Pinpoint the cell where the given text exists, returning its (X, Y) midpoint coordinate. 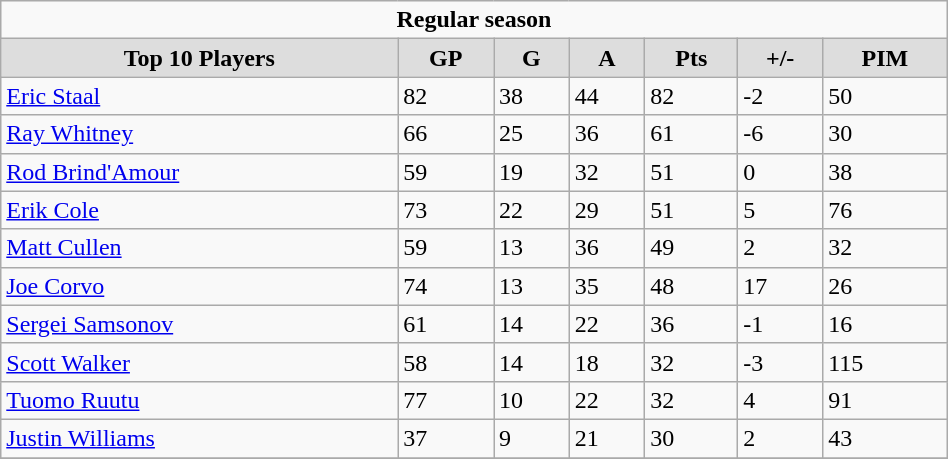
Rod Brind'Amour (200, 172)
25 (532, 134)
PIM (886, 58)
-6 (780, 134)
GP (446, 58)
A (607, 58)
50 (886, 96)
-3 (780, 362)
66 (446, 134)
Pts (692, 58)
0 (780, 172)
21 (607, 438)
Matt Cullen (200, 248)
74 (446, 286)
18 (607, 362)
77 (446, 400)
44 (607, 96)
9 (532, 438)
-2 (780, 96)
43 (886, 438)
Erik Cole (200, 210)
115 (886, 362)
19 (532, 172)
-1 (780, 324)
4 (780, 400)
49 (692, 248)
Regular season (474, 20)
Sergei Samsonov (200, 324)
10 (532, 400)
76 (886, 210)
Tuomo Ruutu (200, 400)
16 (886, 324)
G (532, 58)
48 (692, 286)
58 (446, 362)
Joe Corvo (200, 286)
17 (780, 286)
Scott Walker (200, 362)
73 (446, 210)
Top 10 Players (200, 58)
29 (607, 210)
5 (780, 210)
26 (886, 286)
Justin Williams (200, 438)
Ray Whitney (200, 134)
Eric Staal (200, 96)
+/- (780, 58)
35 (607, 286)
37 (446, 438)
91 (886, 400)
